Search for the cell housing the specified text and yield its [x, y] center coordinate. 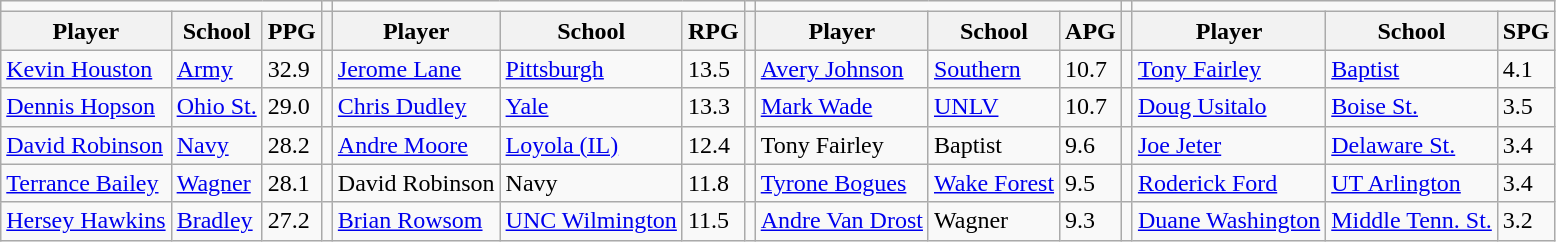
Hersey Hawkins [86, 221]
Duane Washington [1228, 221]
11.5 [713, 221]
28.2 [292, 145]
Middle Tenn. St. [1412, 221]
13.5 [713, 69]
27.2 [292, 221]
Army [216, 69]
Terrance Bailey [86, 183]
Bradley [216, 221]
Avery Johnson [842, 69]
11.8 [713, 183]
4.1 [1526, 69]
12.4 [713, 145]
28.1 [292, 183]
Loyola (IL) [591, 145]
Jerome Lane [416, 69]
Andre Van Drost [842, 221]
Brian Rowsom [416, 221]
SPG [1526, 31]
Yale [591, 107]
3.5 [1526, 107]
Doug Usitalo [1228, 107]
Southern [994, 69]
Joe Jeter [1228, 145]
9.3 [1091, 221]
Tyrone Bogues [842, 183]
9.5 [1091, 183]
Andre Moore [416, 145]
29.0 [292, 107]
3.2 [1526, 221]
Dennis Hopson [86, 107]
Delaware St. [1412, 145]
13.3 [713, 107]
Roderick Ford [1228, 183]
Kevin Houston [86, 69]
32.9 [292, 69]
APG [1091, 31]
UT Arlington [1412, 183]
Mark Wade [842, 107]
Chris Dudley [416, 107]
PPG [292, 31]
Pittsburgh [591, 69]
9.6 [1091, 145]
UNLV [994, 107]
UNC Wilmington [591, 221]
RPG [713, 31]
Boise St. [1412, 107]
Wake Forest [994, 183]
Ohio St. [216, 107]
